Search for the cell housing the specified text and yield its [X, Y] center coordinate. 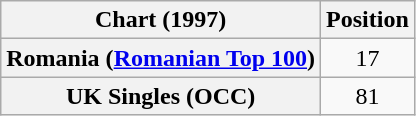
Romania (Romanian Top 100) [161, 58]
Chart (1997) [161, 20]
Position [368, 20]
17 [368, 58]
81 [368, 96]
UK Singles (OCC) [161, 96]
